Provide the (x, y) coordinate of the cell's center where the given text is located.  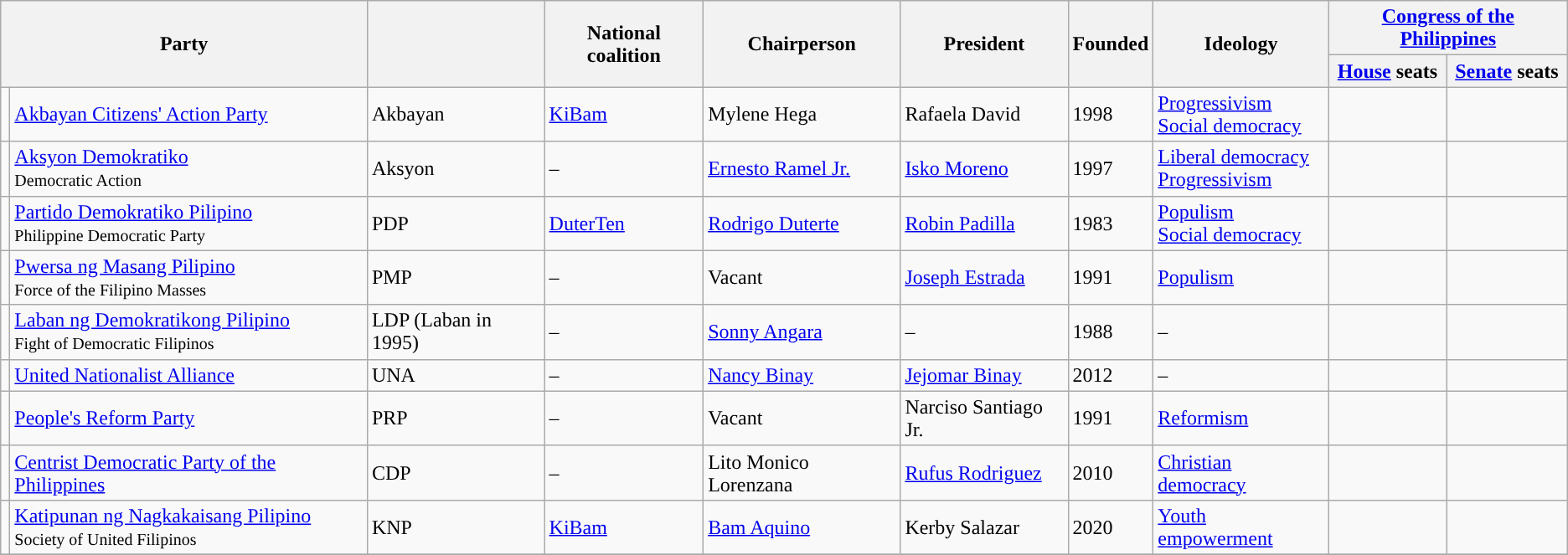
Congress of the Philippines (1447, 28)
Liberal democracyProgressivism (1241, 169)
Partido Demokratiko PilipinoPhilippine Democratic Party (189, 223)
LDP (Laban in 1995) (456, 331)
Ernesto Ramel Jr. (802, 169)
Katipunan ng Nagkakaisang PilipinoSociety of United Filipinos (189, 527)
Akbayan (456, 114)
ProgressivismSocial democracy (1241, 114)
1997 (1111, 169)
Laban ng Demokratikong PilipinoFight of Democratic Filipinos (189, 331)
Aksyon (456, 169)
House seats (1387, 71)
Reformism (1241, 419)
Centrist Democratic Party of the Philippines (189, 472)
National coalition (624, 44)
Christian democracy (1241, 472)
United Nationalist Alliance (189, 375)
1983 (1111, 223)
1998 (1111, 114)
2012 (1111, 375)
Robin Padilla (984, 223)
Pwersa ng Masang PilipinoForce of the Filipino Masses (189, 278)
PopulismSocial democracy (1241, 223)
Nancy Binay (802, 375)
Youth empowerment (1241, 527)
Rafaela David (984, 114)
Rodrigo Duterte (802, 223)
Akbayan Citizens' Action Party (189, 114)
Party (184, 44)
Sonny Angara (802, 331)
Populism (1241, 278)
Mylene Hega (802, 114)
KNP (456, 527)
Founded (1111, 44)
2020 (1111, 527)
Jejomar Binay (984, 375)
Aksyon DemokratikoDemocratic Action (189, 169)
UNA (456, 375)
2010 (1111, 472)
Joseph Estrada (984, 278)
PMP (456, 278)
Isko Moreno (984, 169)
1988 (1111, 331)
Narciso Santiago Jr. (984, 419)
CDP (456, 472)
Chairperson (802, 44)
People's Reform Party (189, 419)
PDP (456, 223)
President (984, 44)
Senate seats (1508, 71)
Lito Monico Lorenzana (802, 472)
PRP (456, 419)
Ideology (1241, 44)
DuterTen (624, 223)
Bam Aquino (802, 527)
Rufus Rodriguez (984, 472)
Kerby Salazar (984, 527)
